Identify which cell holds the provided text, then report its (x, y) central coordinate. 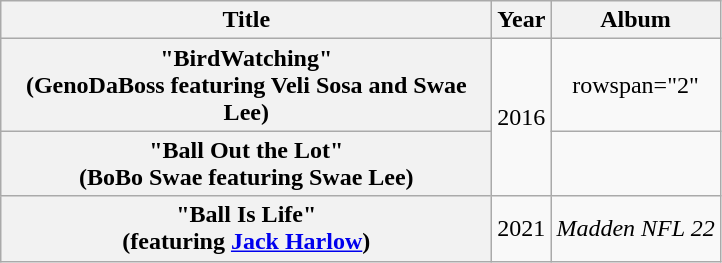
"Ball Is Life" (featuring Jack Harlow) (246, 228)
Madden NFL 22 (636, 228)
rowspan="2" (636, 85)
Album (636, 20)
"BirdWatching"(GenoDaBoss featuring Veli Sosa and Swae Lee) (246, 85)
2016 (522, 118)
"Ball Out the Lot"(BoBo Swae featuring Swae Lee) (246, 164)
Year (522, 20)
Title (246, 20)
2021 (522, 228)
